Extract the (x, y) coordinate from the center of the cell holding the provided text.  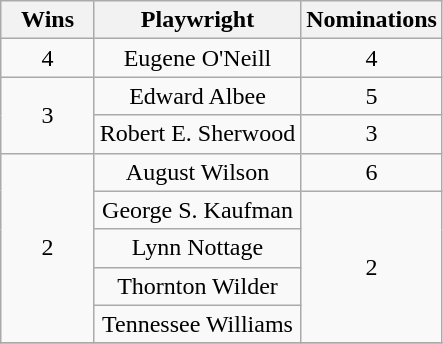
Thornton Wilder (197, 286)
Tennessee Williams (197, 324)
5 (372, 96)
Playwright (197, 20)
Lynn Nottage (197, 248)
George S. Kaufman (197, 210)
Wins (48, 20)
Eugene O'Neill (197, 58)
Robert E. Sherwood (197, 134)
August Wilson (197, 172)
Edward Albee (197, 96)
Nominations (372, 20)
6 (372, 172)
